Provide the [x, y] coordinate of the cell's center where the given text is located.  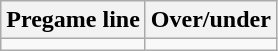
Over/under [210, 20]
Pregame line [74, 20]
